Return the (X, Y) coordinate for the center point of the cell that contains the specified text.  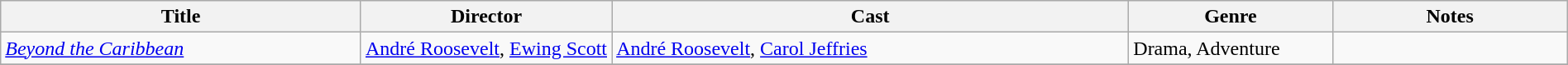
Notes (1450, 17)
André Roosevelt, Carol Jeffries (870, 48)
Title (181, 17)
André Roosevelt, Ewing Scott (486, 48)
Beyond the Caribbean (181, 48)
Cast (870, 17)
Director (486, 17)
Genre (1231, 17)
Drama, Adventure (1231, 48)
